Find where the given text appears and provide that cell's center as (X, Y) coordinate. 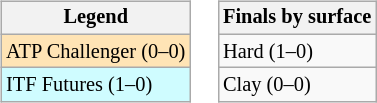
ITF Futures (1–0) (96, 85)
Finals by surface (297, 18)
Hard (1–0) (297, 51)
Legend (96, 18)
Clay (0–0) (297, 85)
ATP Challenger (0–0) (96, 51)
